Pinpoint the cell where the given text exists, returning its [X, Y] midpoint coordinate. 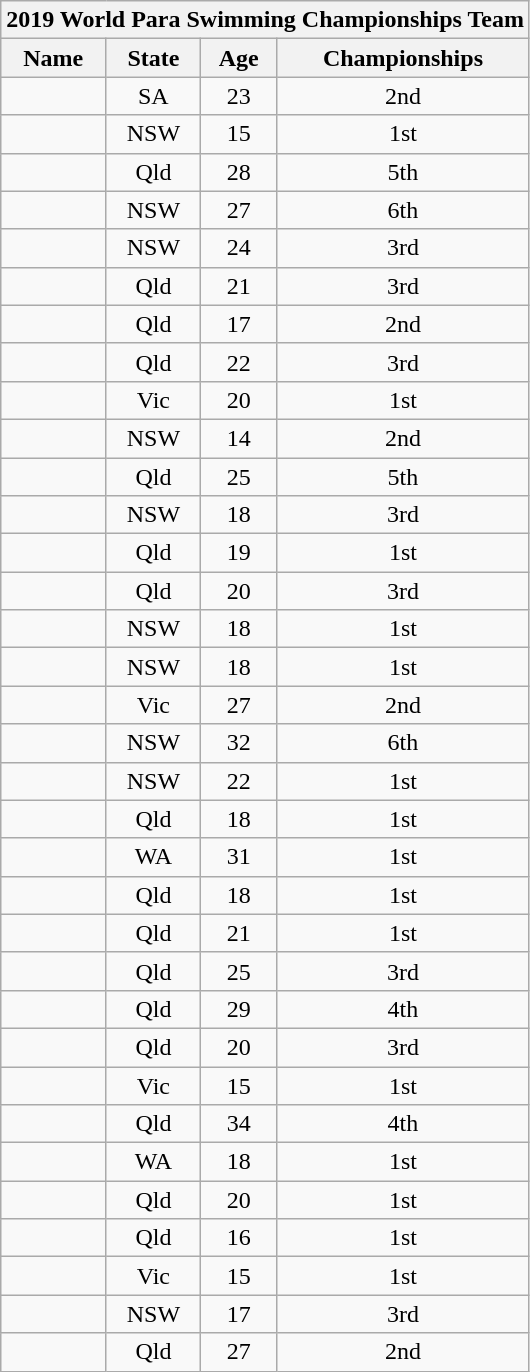
34 [238, 1124]
SA [154, 96]
14 [238, 438]
Name [54, 58]
32 [238, 743]
24 [238, 248]
State [154, 58]
16 [238, 1238]
29 [238, 1009]
19 [238, 553]
31 [238, 857]
28 [238, 172]
23 [238, 96]
2019 World Para Swimming Championships Team [266, 20]
Championships [402, 58]
Age [238, 58]
